For the text-containing cell, return its midpoint in (X, Y) coordinate format. 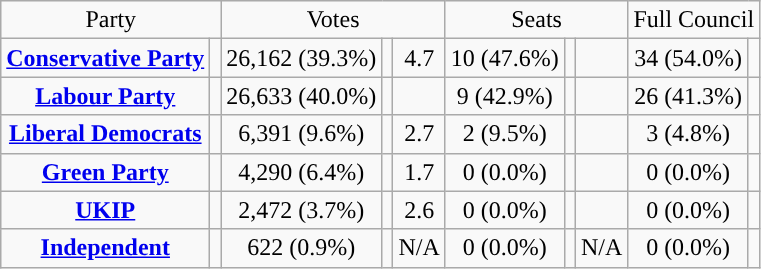
6,391 (9.6%) (302, 134)
4,290 (6.4%) (302, 172)
9 (42.9%) (504, 96)
Conservative Party (106, 58)
2 (9.5%) (504, 134)
3 (4.8%) (688, 134)
622 (0.9%) (302, 248)
Green Party (106, 172)
Party (111, 20)
Seats (536, 20)
26,633 (40.0%) (302, 96)
Full Council (694, 20)
2.7 (419, 134)
1.7 (419, 172)
Liberal Democrats (106, 134)
26,162 (39.3%) (302, 58)
10 (47.6%) (504, 58)
2,472 (3.7%) (302, 210)
Labour Party (106, 96)
4.7 (419, 58)
2.6 (419, 210)
Independent (106, 248)
Votes (334, 20)
26 (41.3%) (688, 96)
34 (54.0%) (688, 58)
UKIP (106, 210)
